Detect which cell encompasses the target text, then output its [x, y] center coordinate. 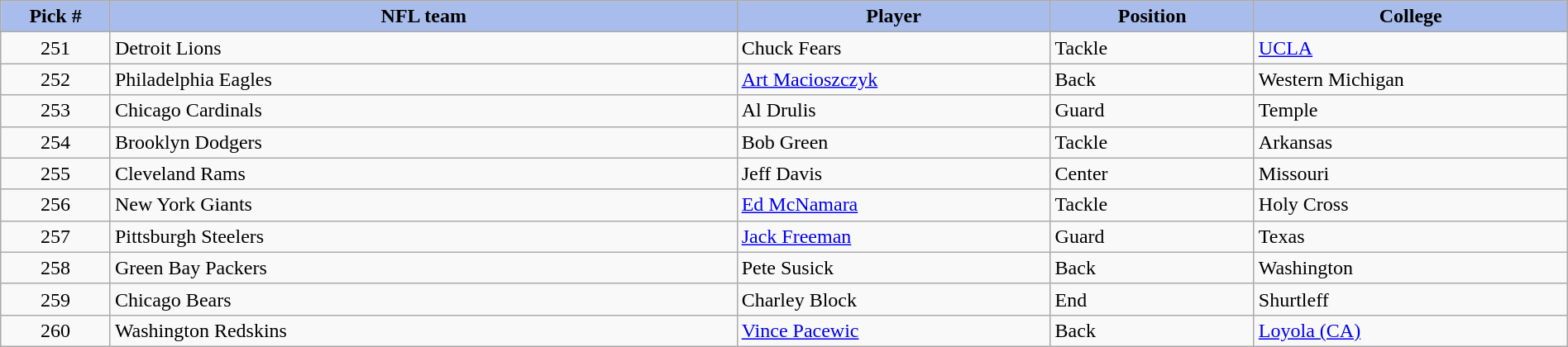
Jeff Davis [893, 173]
252 [56, 79]
Ed McNamara [893, 205]
259 [56, 299]
Green Bay Packers [423, 268]
Washington [1411, 268]
Philadelphia Eagles [423, 79]
Pete Susick [893, 268]
Chicago Bears [423, 299]
260 [56, 330]
Western Michigan [1411, 79]
Chuck Fears [893, 48]
College [1411, 17]
Position [1152, 17]
Center [1152, 173]
Jack Freeman [893, 236]
New York Giants [423, 205]
253 [56, 111]
NFL team [423, 17]
Detroit Lions [423, 48]
255 [56, 173]
Al Drulis [893, 111]
Arkansas [1411, 142]
257 [56, 236]
Charley Block [893, 299]
251 [56, 48]
UCLA [1411, 48]
Texas [1411, 236]
256 [56, 205]
Player [893, 17]
254 [56, 142]
Washington Redskins [423, 330]
Holy Cross [1411, 205]
Missouri [1411, 173]
Shurtleff [1411, 299]
Loyola (CA) [1411, 330]
Pittsburgh Steelers [423, 236]
Temple [1411, 111]
258 [56, 268]
Brooklyn Dodgers [423, 142]
Art Macioszczyk [893, 79]
End [1152, 299]
Vince Pacewic [893, 330]
Pick # [56, 17]
Chicago Cardinals [423, 111]
Bob Green [893, 142]
Cleveland Rams [423, 173]
